Identify which cell holds the provided text, then report its [x, y] central coordinate. 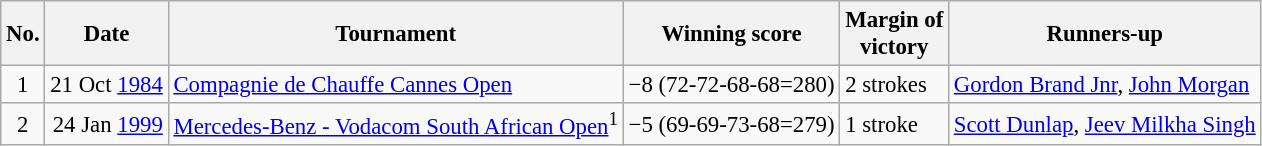
−8 (72-72-68-68=280) [732, 85]
Margin ofvictory [894, 34]
2 strokes [894, 85]
Tournament [396, 34]
1 stroke [894, 124]
Scott Dunlap, Jeev Milkha Singh [1105, 124]
Compagnie de Chauffe Cannes Open [396, 85]
21 Oct 1984 [106, 85]
Mercedes-Benz - Vodacom South African Open1 [396, 124]
Winning score [732, 34]
−5 (69-69-73-68=279) [732, 124]
24 Jan 1999 [106, 124]
Date [106, 34]
No. [23, 34]
Gordon Brand Jnr, John Morgan [1105, 85]
Runners-up [1105, 34]
2 [23, 124]
1 [23, 85]
